Return (X, Y) of the center of cell containing provided text 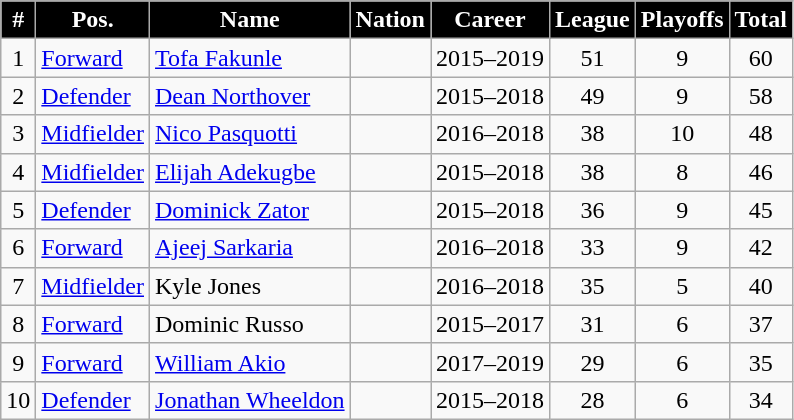
28 (593, 400)
1 (18, 58)
William Akio (250, 362)
Tofa Fakunle (250, 58)
2015–2017 (490, 324)
Pos. (93, 20)
3 (18, 134)
Kyle Jones (250, 286)
48 (761, 134)
Ajeej Sarkaria (250, 248)
Total (761, 20)
Career (490, 20)
2015–2019 (490, 58)
Dean Northover (250, 96)
42 (761, 248)
Elijah Adekugbe (250, 172)
Nico Pasquotti (250, 134)
31 (593, 324)
36 (593, 210)
60 (761, 58)
2017–2019 (490, 362)
Dominic Russo (250, 324)
33 (593, 248)
League (593, 20)
4 (18, 172)
49 (593, 96)
7 (18, 286)
29 (593, 362)
40 (761, 286)
46 (761, 172)
51 (593, 58)
Playoffs (682, 20)
Name (250, 20)
45 (761, 210)
Jonathan Wheeldon (250, 400)
37 (761, 324)
Nation (390, 20)
58 (761, 96)
34 (761, 400)
# (18, 20)
Dominick Zator (250, 210)
2 (18, 96)
